Detect which cell encompasses the target text, then output its [x, y] center coordinate. 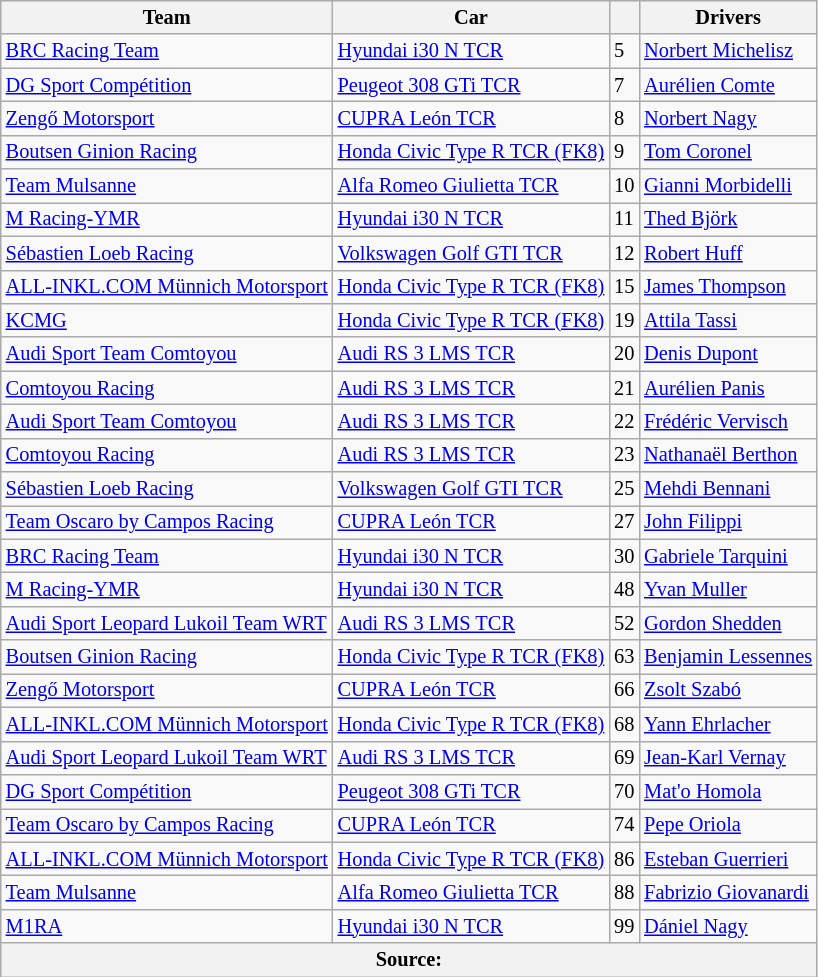
10 [624, 186]
19 [624, 320]
Car [472, 17]
Yvan Muller [728, 589]
Denis Dupont [728, 354]
11 [624, 219]
Fabrizio Giovanardi [728, 892]
Esteban Guerrieri [728, 859]
Attila Tassi [728, 320]
Tom Coronel [728, 152]
Gordon Shedden [728, 623]
20 [624, 354]
9 [624, 152]
Source: [409, 960]
Mat'o Homola [728, 791]
69 [624, 758]
12 [624, 253]
Yann Ehrlacher [728, 724]
22 [624, 421]
Benjamin Lessennes [728, 657]
Aurélien Comte [728, 85]
66 [624, 690]
Team [167, 17]
Pepe Oriola [728, 825]
27 [624, 522]
Nathanaël Berthon [728, 455]
Jean-Karl Vernay [728, 758]
Norbert Nagy [728, 118]
Gianni Morbidelli [728, 186]
Drivers [728, 17]
99 [624, 926]
7 [624, 85]
Norbert Michelisz [728, 51]
Gabriele Tarquini [728, 556]
30 [624, 556]
James Thompson [728, 287]
Thed Björk [728, 219]
15 [624, 287]
M1RA [167, 926]
Robert Huff [728, 253]
8 [624, 118]
48 [624, 589]
Frédéric Vervisch [728, 421]
70 [624, 791]
63 [624, 657]
23 [624, 455]
21 [624, 388]
52 [624, 623]
Dániel Nagy [728, 926]
86 [624, 859]
68 [624, 724]
5 [624, 51]
John Filippi [728, 522]
25 [624, 489]
KCMG [167, 320]
88 [624, 892]
Mehdi Bennani [728, 489]
Zsolt Szabó [728, 690]
Aurélien Panis [728, 388]
74 [624, 825]
